Search for the cell housing the specified text and yield its (x, y) center coordinate. 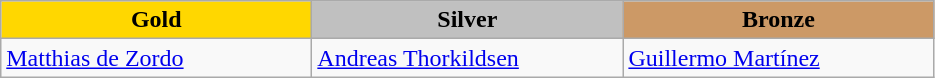
Andreas Thorkildsen (468, 58)
Bronze (778, 20)
Silver (468, 20)
Gold (156, 20)
Matthias de Zordo (156, 58)
Guillermo Martínez (778, 58)
